Detect which cell encompasses the target text, then output its [x, y] center coordinate. 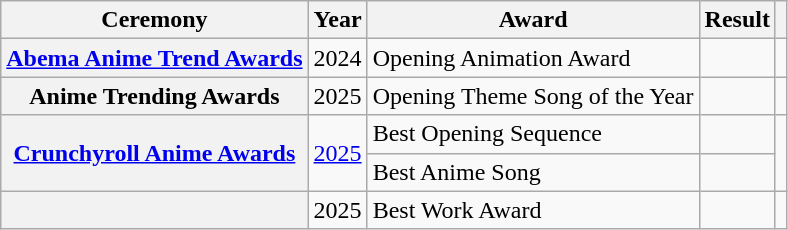
Best Work Award [533, 210]
Result [737, 20]
Ceremony [154, 20]
Anime Trending Awards [154, 96]
2024 [338, 58]
Year [338, 20]
Crunchyroll Anime Awards [154, 153]
Best Opening Sequence [533, 134]
Abema Anime Trend Awards [154, 58]
Opening Animation Award [533, 58]
Best Anime Song [533, 172]
Opening Theme Song of the Year [533, 96]
Award [533, 20]
